Determine the (X, Y) coordinate at the center of the cell enclosing the given text.  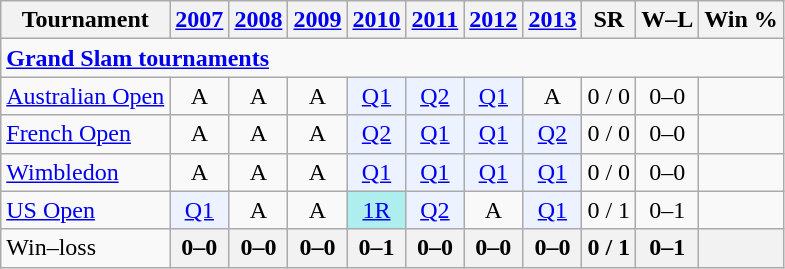
2009 (318, 20)
Tournament (86, 20)
2013 (552, 20)
SR (609, 20)
W–L (668, 20)
2012 (494, 20)
Win–loss (86, 248)
US Open (86, 210)
2010 (376, 20)
French Open (86, 134)
1R (376, 210)
Australian Open (86, 96)
2007 (200, 20)
2011 (435, 20)
2008 (258, 20)
Wimbledon (86, 172)
Win % (742, 20)
Grand Slam tournaments (392, 58)
